Capture the cell that displays the provided text and extract its [x, y] central coordinate. 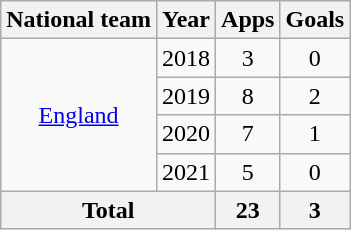
7 [248, 134]
England [79, 115]
2019 [186, 96]
Goals [315, 20]
5 [248, 172]
National team [79, 20]
2018 [186, 58]
Apps [248, 20]
2021 [186, 172]
23 [248, 210]
2 [315, 96]
8 [248, 96]
1 [315, 134]
Year [186, 20]
Total [108, 210]
2020 [186, 134]
